For the text-containing cell, return its midpoint in [X, Y] coordinate format. 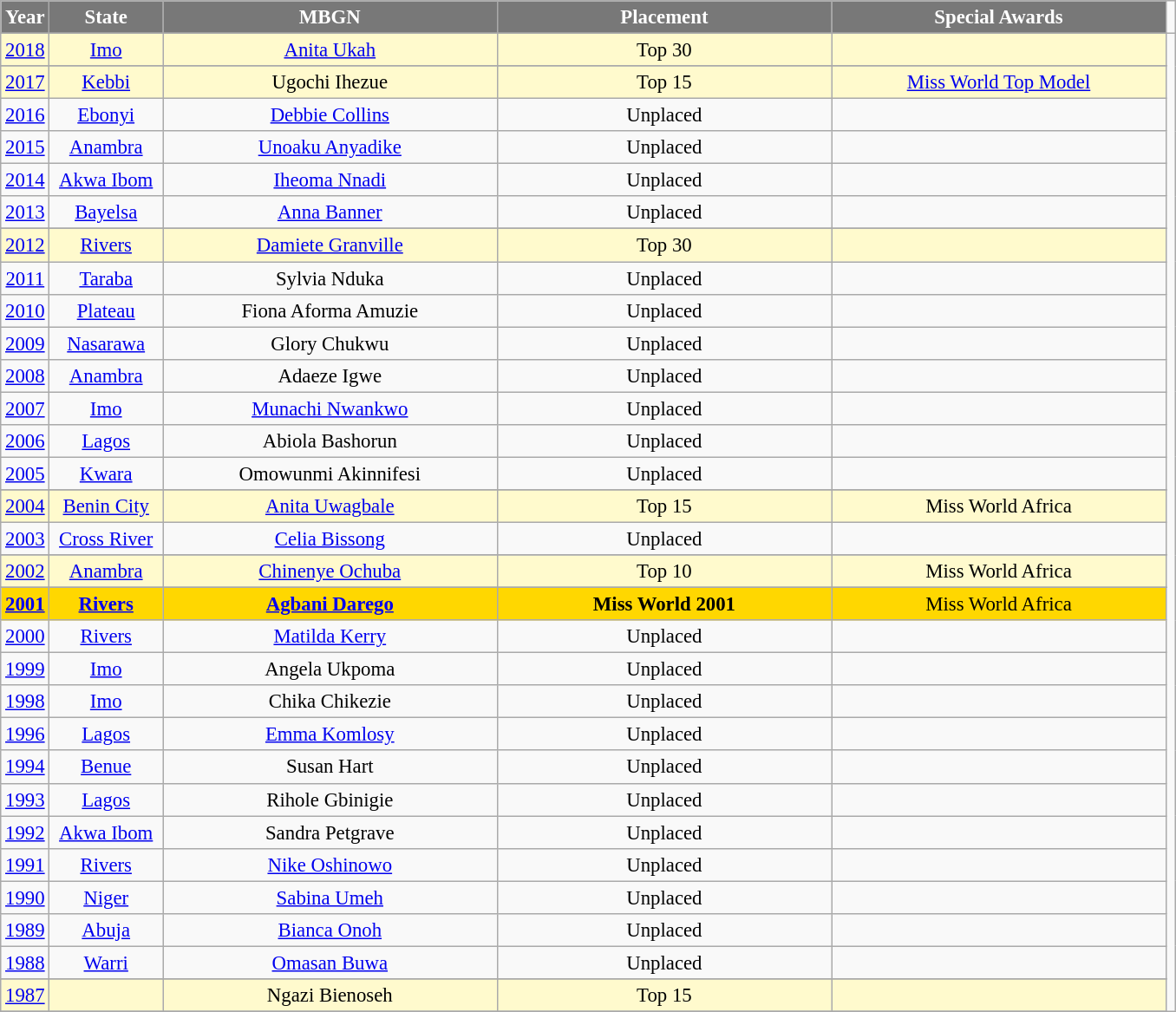
State [106, 17]
Rihole Gbinigie [330, 800]
1998 [25, 702]
2014 [25, 180]
Unoaku Anyadike [330, 147]
Glory Chukwu [330, 343]
MBGN [330, 17]
2003 [25, 539]
1989 [25, 930]
Debbie Collins [330, 115]
2002 [25, 571]
Sabina Umeh [330, 898]
Bayelsa [106, 212]
Matilda Kerry [330, 637]
Year [25, 17]
2000 [25, 637]
Celia Bissong [330, 539]
Chika Chikezie [330, 702]
1999 [25, 669]
2013 [25, 212]
1990 [25, 898]
Bianca Onoh [330, 930]
Nasarawa [106, 343]
Miss World 2001 [664, 604]
Top 10 [664, 571]
Anita Ukah [330, 50]
2009 [25, 343]
Fiona Aforma Amuzie [330, 310]
Anna Banner [330, 212]
Placement [664, 17]
Kebbi [106, 82]
1992 [25, 832]
2010 [25, 310]
Agbani Darego [330, 604]
Ngazi Bienoseh [330, 996]
Benue [106, 767]
2016 [25, 115]
2001 [25, 604]
1991 [25, 865]
Cross River [106, 539]
Adaeze Igwe [330, 375]
2007 [25, 408]
Susan Hart [330, 767]
Ebonyi [106, 115]
Taraba [106, 278]
1993 [25, 800]
2008 [25, 375]
2011 [25, 278]
1996 [25, 735]
Abiola Bashorun [330, 441]
1988 [25, 963]
Damiete Granville [330, 245]
Sandra Petgrave [330, 832]
1987 [25, 996]
Abuja [106, 930]
Warri [106, 963]
Omowunmi Akinnifesi [330, 473]
2017 [25, 82]
2015 [25, 147]
Anita Uwagbale [330, 506]
Benin City [106, 506]
2004 [25, 506]
Plateau [106, 310]
Omasan Buwa [330, 963]
Kwara [106, 473]
Sylvia Nduka [330, 278]
Special Awards [999, 17]
1994 [25, 767]
Niger [106, 898]
Nike Oshinowo [330, 865]
Miss World Top Model [999, 82]
2012 [25, 245]
Iheoma Nnadi [330, 180]
Ugochi Ihezue [330, 82]
Munachi Nwankwo [330, 408]
Angela Ukpoma [330, 669]
2006 [25, 441]
2005 [25, 473]
Emma Komlosy [330, 735]
Chinenye Ochuba [330, 571]
2018 [25, 50]
